Output the (x, y) coordinate of the center of the cell containing the given text.  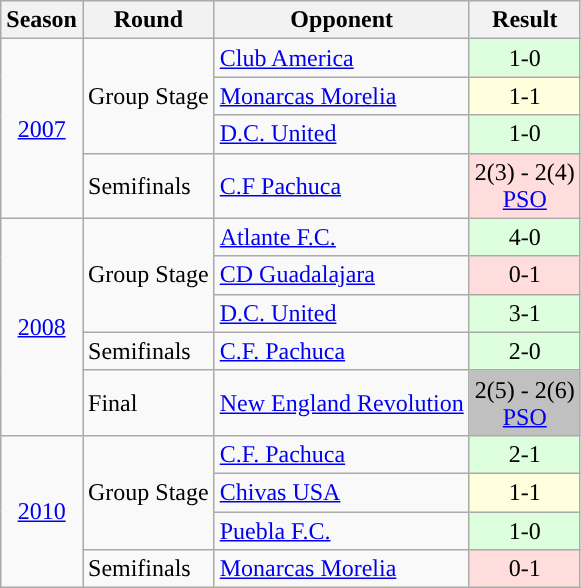
Result (524, 20)
3-1 (524, 313)
2008 (42, 326)
Final (148, 402)
Round (148, 20)
Puebla F.C. (342, 531)
Club America (342, 58)
2007 (42, 128)
Opponent (342, 20)
2010 (42, 511)
Season (42, 20)
4-0 (524, 237)
Chivas USA (342, 492)
2(5) - 2(6)PSO (524, 402)
New England Revolution (342, 402)
2-0 (524, 351)
2-1 (524, 454)
2(3) - 2(4)PSO (524, 186)
C.F Pachuca (342, 186)
CD Guadalajara (342, 275)
Atlante F.C. (342, 237)
